For the text-containing cell, return its midpoint in (x, y) coordinate format. 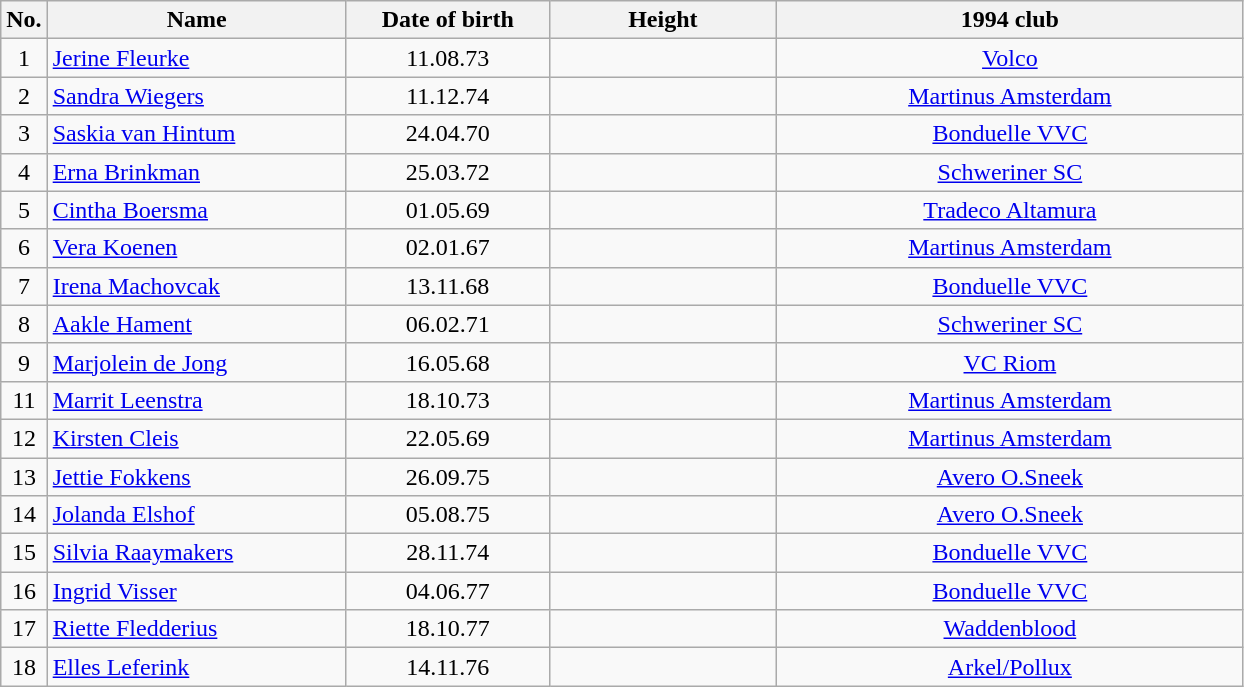
12 (24, 438)
Date of birth (448, 20)
1 (24, 58)
25.03.72 (448, 172)
18.10.73 (448, 400)
Saskia van Hintum (196, 134)
Waddenblood (1010, 629)
Jerine Fleurke (196, 58)
16 (24, 591)
Marjolein de Jong (196, 362)
02.01.67 (448, 248)
04.06.77 (448, 591)
Silvia Raaymakers (196, 553)
Jolanda Elshof (196, 515)
3 (24, 134)
6 (24, 248)
Elles Leferink (196, 667)
8 (24, 324)
Sandra Wiegers (196, 96)
Erna Brinkman (196, 172)
Tradeco Altamura (1010, 210)
28.11.74 (448, 553)
15 (24, 553)
2 (24, 96)
22.05.69 (448, 438)
No. (24, 20)
13 (24, 477)
14.11.76 (448, 667)
24.04.70 (448, 134)
01.05.69 (448, 210)
11.08.73 (448, 58)
05.08.75 (448, 515)
Ingrid Visser (196, 591)
Name (196, 20)
VC Riom (1010, 362)
Volco (1010, 58)
Cintha Boersma (196, 210)
Vera Koenen (196, 248)
Arkel/Pollux (1010, 667)
26.09.75 (448, 477)
9 (24, 362)
11 (24, 400)
18.10.77 (448, 629)
Irena Machovcak (196, 286)
Kirsten Cleis (196, 438)
11.12.74 (448, 96)
Marrit Leenstra (196, 400)
06.02.71 (448, 324)
Riette Fledderius (196, 629)
18 (24, 667)
16.05.68 (448, 362)
4 (24, 172)
14 (24, 515)
17 (24, 629)
Height (662, 20)
Aakle Hament (196, 324)
1994 club (1010, 20)
5 (24, 210)
13.11.68 (448, 286)
7 (24, 286)
Jettie Fokkens (196, 477)
